Return the [x, y] coordinate for the center point of the cell that contains the specified text.  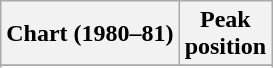
Chart (1980–81) [90, 34]
Peakposition [225, 34]
